From the cell containing the given text, extract its center point as [X, Y] coordinate. 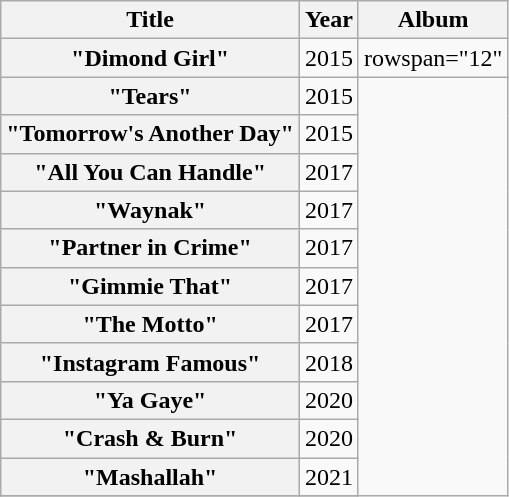
2018 [328, 362]
"Ya Gaye" [150, 400]
"Tears" [150, 96]
"Crash & Burn" [150, 438]
"The Motto" [150, 324]
"Waynak" [150, 210]
Year [328, 20]
"Gimmie That" [150, 286]
"All You Can Handle" [150, 172]
Album [433, 20]
Title [150, 20]
"Tomorrow's Another Day" [150, 134]
"Mashallah" [150, 477]
2021 [328, 477]
"Dimond Girl" [150, 58]
rowspan="12" [433, 58]
"Instagram Famous" [150, 362]
"Partner in Crime" [150, 248]
